Provide the [X, Y] coordinate of the cell's center where the given text is located.  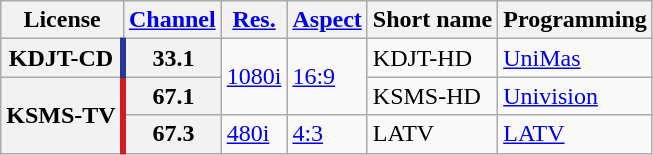
1080i [254, 77]
16:9 [327, 77]
Programming [576, 20]
Channel [172, 20]
Aspect [327, 20]
480i [254, 134]
67.1 [172, 96]
Short name [432, 20]
KSMS-TV [62, 115]
Res. [254, 20]
KDJT-CD [62, 58]
67.3 [172, 134]
License [62, 20]
Univision [576, 96]
KDJT-HD [432, 58]
KSMS-HD [432, 96]
33.1 [172, 58]
UniMas [576, 58]
4:3 [327, 134]
